Locate the cell with the specified text and output its [X, Y] center coordinate. 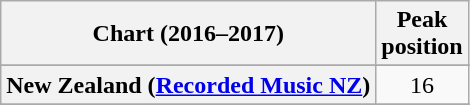
Peakposition [422, 34]
New Zealand (Recorded Music NZ) [188, 85]
16 [422, 85]
Chart (2016–2017) [188, 34]
